Return (X, Y) of the center of cell containing provided text 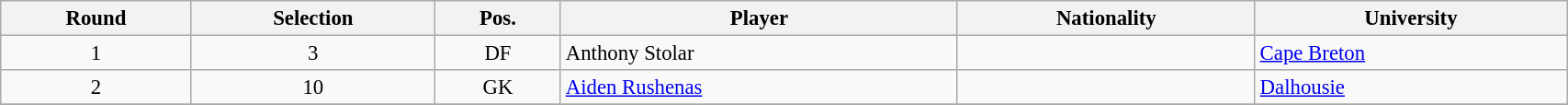
2 (96, 87)
Anthony Stolar (759, 53)
Cape Breton (1411, 53)
GK (498, 87)
Round (96, 18)
University (1411, 18)
10 (313, 87)
Aiden Rushenas (759, 87)
Selection (313, 18)
DF (498, 53)
Pos. (498, 18)
Player (759, 18)
3 (313, 53)
Dalhousie (1411, 87)
Nationality (1106, 18)
1 (96, 53)
